Scan for the cell matching the given text and deliver its (X, Y) coordinate at center. 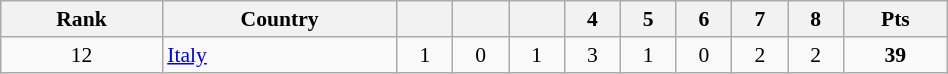
6 (704, 19)
4 (592, 19)
Country (280, 19)
3 (592, 55)
5 (648, 19)
12 (82, 55)
8 (816, 19)
7 (760, 19)
Pts (895, 19)
Rank (82, 19)
Italy (280, 55)
39 (895, 55)
